Pinpoint the cell where the given text exists, returning its (X, Y) midpoint coordinate. 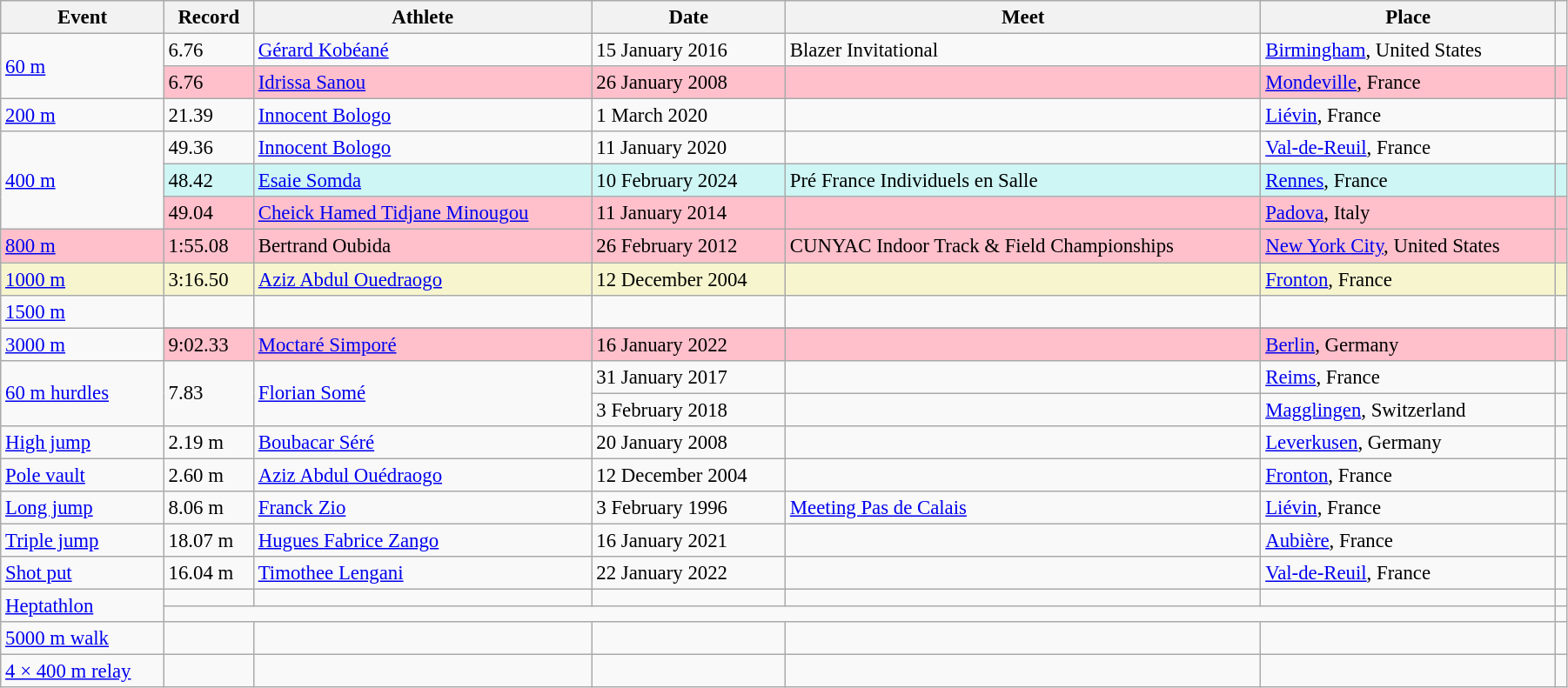
Reims, France (1408, 377)
9:02.33 (209, 344)
Long jump (83, 508)
26 February 2012 (688, 246)
1:55.08 (209, 246)
Idrissa Sanou (423, 83)
Heptathlon (83, 606)
4 × 400 m relay (83, 671)
2.19 m (209, 443)
Bertrand Oubida (423, 246)
16 January 2022 (688, 344)
Meet (1023, 17)
49.36 (209, 148)
Boubacar Séré (423, 443)
Record (209, 17)
15 January 2016 (688, 50)
21.39 (209, 116)
Berlin, Germany (1408, 344)
Timothee Lengani (423, 573)
Moctaré Simporé (423, 344)
200 m (83, 116)
Meeting Pas de Calais (1023, 508)
Leverkusen, Germany (1408, 443)
Aubière, France (1408, 540)
Triple jump (83, 540)
2.60 m (209, 475)
Franck Zio (423, 508)
Magglingen, Switzerland (1408, 410)
Date (688, 17)
20 January 2008 (688, 443)
Birmingham, United States (1408, 50)
48.42 (209, 181)
Shot put (83, 573)
3:16.50 (209, 279)
CUNYAC Indoor Track & Field Championships (1023, 246)
3000 m (83, 344)
31 January 2017 (688, 377)
Place (1408, 17)
Gérard Kobéané (423, 50)
3 February 1996 (688, 508)
400 m (83, 181)
Mondeville, France (1408, 83)
New York City, United States (1408, 246)
Cheick Hamed Tidjane Minougou (423, 213)
Aziz Abdul Ouédraogo (423, 475)
Blazer Invitational (1023, 50)
5000 m walk (83, 638)
Esaie Somda (423, 181)
1000 m (83, 279)
7.83 (209, 393)
Florian Somé (423, 393)
16.04 m (209, 573)
Pole vault (83, 475)
11 January 2020 (688, 148)
8.06 m (209, 508)
11 January 2014 (688, 213)
Hugues Fabrice Zango (423, 540)
800 m (83, 246)
16 January 2021 (688, 540)
10 February 2024 (688, 181)
Padova, Italy (1408, 213)
1500 m (83, 311)
High jump (83, 443)
18.07 m (209, 540)
22 January 2022 (688, 573)
1 March 2020 (688, 116)
Athlete (423, 17)
Rennes, France (1408, 181)
49.04 (209, 213)
3 February 2018 (688, 410)
Aziz Abdul Ouedraogo (423, 279)
26 January 2008 (688, 83)
Pré France Individuels en Salle (1023, 181)
Event (83, 17)
60 m (83, 66)
60 m hurdles (83, 393)
